Pinpoint the cell where the given text exists, returning its (X, Y) midpoint coordinate. 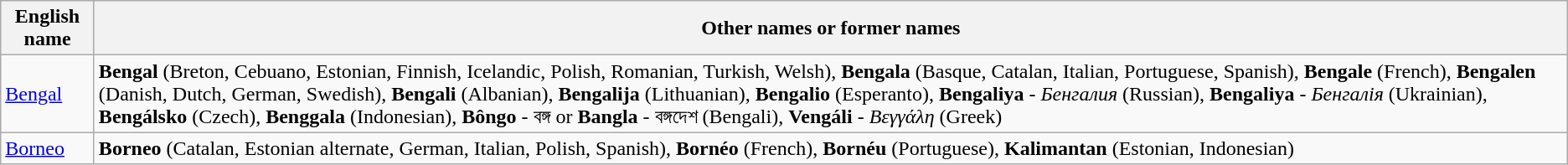
Borneo (48, 148)
English name (48, 28)
Bengal (48, 94)
Borneo (Catalan, Estonian alternate, German, Italian, Polish, Spanish), Bornéo (French), Bornéu (Portuguese), Kalimantan (Estonian, Indonesian) (831, 148)
Other names or former names (831, 28)
